Provide the (X, Y) coordinate of the cell's center where the given text is located.  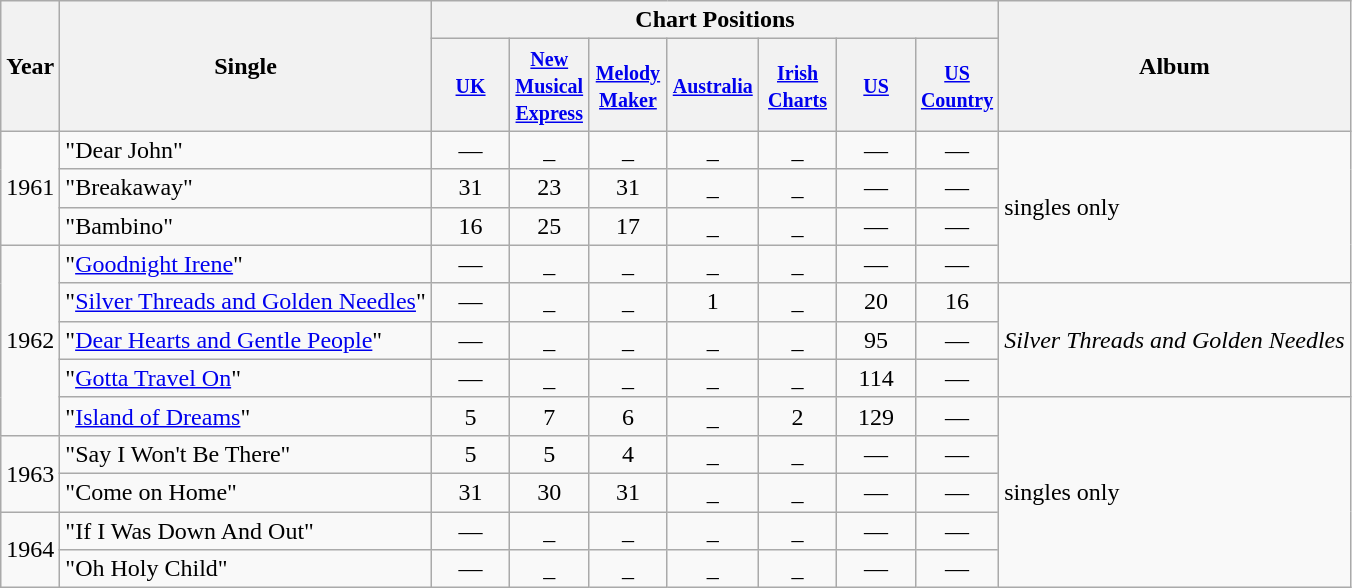
Melody Maker (628, 85)
"Oh Holy Child" (246, 569)
Australia (712, 85)
1964 (30, 550)
New Musical Express (550, 85)
Single (246, 66)
Irish Charts (798, 85)
US (876, 85)
25 (550, 226)
95 (876, 340)
114 (876, 378)
US Country (956, 85)
Silver Threads and Golden Needles (1174, 340)
"Goodnight Irene" (246, 264)
"Say I Won't Be There" (246, 454)
30 (550, 492)
1962 (30, 340)
1961 (30, 188)
"Gotta Travel On" (246, 378)
23 (550, 188)
4 (628, 454)
"Breakaway" (246, 188)
7 (550, 416)
UK (470, 85)
"Dear John" (246, 150)
"Silver Threads and Golden Needles" (246, 302)
"Bambino" (246, 226)
129 (876, 416)
17 (628, 226)
"Island of Dreams" (246, 416)
1 (712, 302)
Album (1174, 66)
Year (30, 66)
6 (628, 416)
"If I Was Down And Out" (246, 531)
"Come on Home" (246, 492)
1963 (30, 473)
Chart Positions (714, 20)
"Dear Hearts and Gentle People" (246, 340)
2 (798, 416)
20 (876, 302)
